Return [x, y] of the center of cell containing provided text 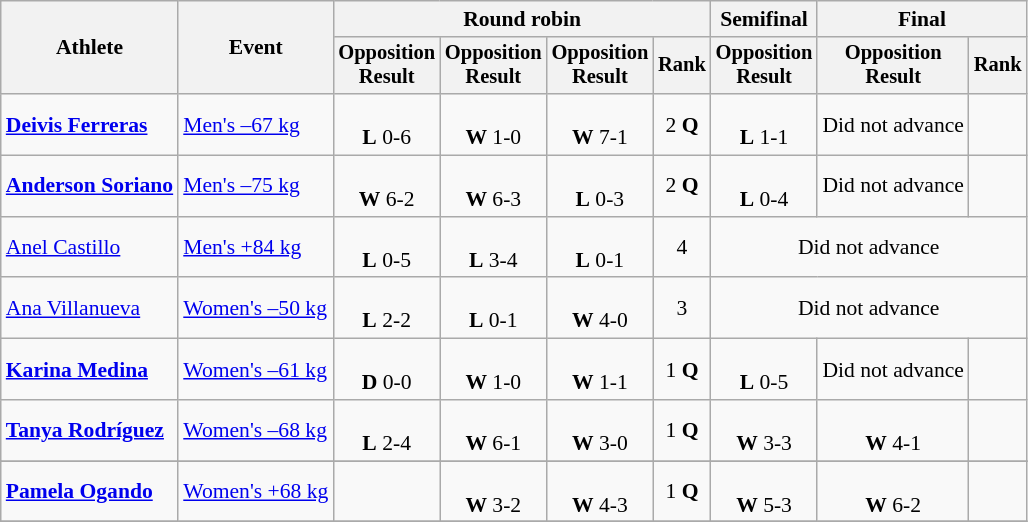
Women's –68 kg [256, 430]
Athlete [90, 48]
Women's –61 kg [256, 370]
W 1-1 [600, 370]
Tanya Rodríguez [90, 430]
L 0-3 [600, 186]
W 5-3 [764, 492]
W 6-3 [494, 186]
D 0-0 [386, 370]
Semifinal [764, 19]
Pamela Ogando [90, 492]
Event [256, 48]
W 3-0 [600, 430]
Men's +84 kg [256, 248]
4 [682, 248]
Women's +68 kg [256, 492]
Men's –67 kg [256, 124]
3 [682, 308]
L 2-2 [386, 308]
L 2-4 [386, 430]
W 6-1 [494, 430]
Women's –50 kg [256, 308]
L 0-6 [386, 124]
Deivis Ferreras [90, 124]
L 1-1 [764, 124]
Men's –75 kg [256, 186]
W 3-3 [764, 430]
W 4-3 [600, 492]
W 4-1 [893, 430]
Anel Castillo [90, 248]
Anderson Soriano [90, 186]
Final [922, 19]
Ana Villanueva [90, 308]
L 0-4 [764, 186]
W 7-1 [600, 124]
Karina Medina [90, 370]
L 3-4 [494, 248]
W 3-2 [494, 492]
W 4-0 [600, 308]
Round robin [522, 19]
